Detect which cell encompasses the target text, then output its [X, Y] center coordinate. 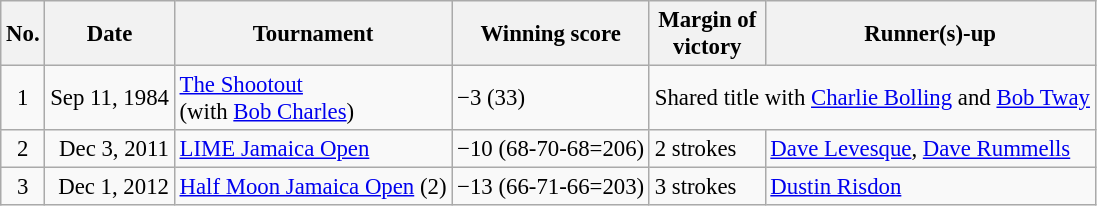
Date [110, 34]
2 strokes [707, 149]
1 [23, 98]
Margin ofvictory [707, 34]
2 [23, 149]
Dec 1, 2012 [110, 187]
LIME Jamaica Open [313, 149]
Winning score [551, 34]
−3 (33) [551, 98]
Sep 11, 1984 [110, 98]
−10 (68-70-68=206) [551, 149]
3 [23, 187]
No. [23, 34]
The Shootout(with Bob Charles) [313, 98]
Runner(s)-up [930, 34]
Dustin Risdon [930, 187]
Half Moon Jamaica Open (2) [313, 187]
Tournament [313, 34]
−13 (66-71-66=203) [551, 187]
3 strokes [707, 187]
Shared title with Charlie Bolling and Bob Tway [872, 98]
Dec 3, 2011 [110, 149]
Dave Levesque, Dave Rummells [930, 149]
